Output the [X, Y] coordinate of the center of the cell containing the given text.  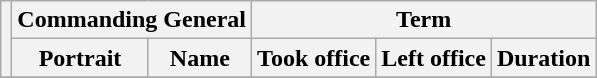
Duration [543, 58]
Name [200, 58]
Left office [434, 58]
Commanding General [132, 20]
Took office [314, 58]
Portrait [80, 58]
Term [424, 20]
